Scan for the cell matching the given text and deliver its (X, Y) coordinate at center. 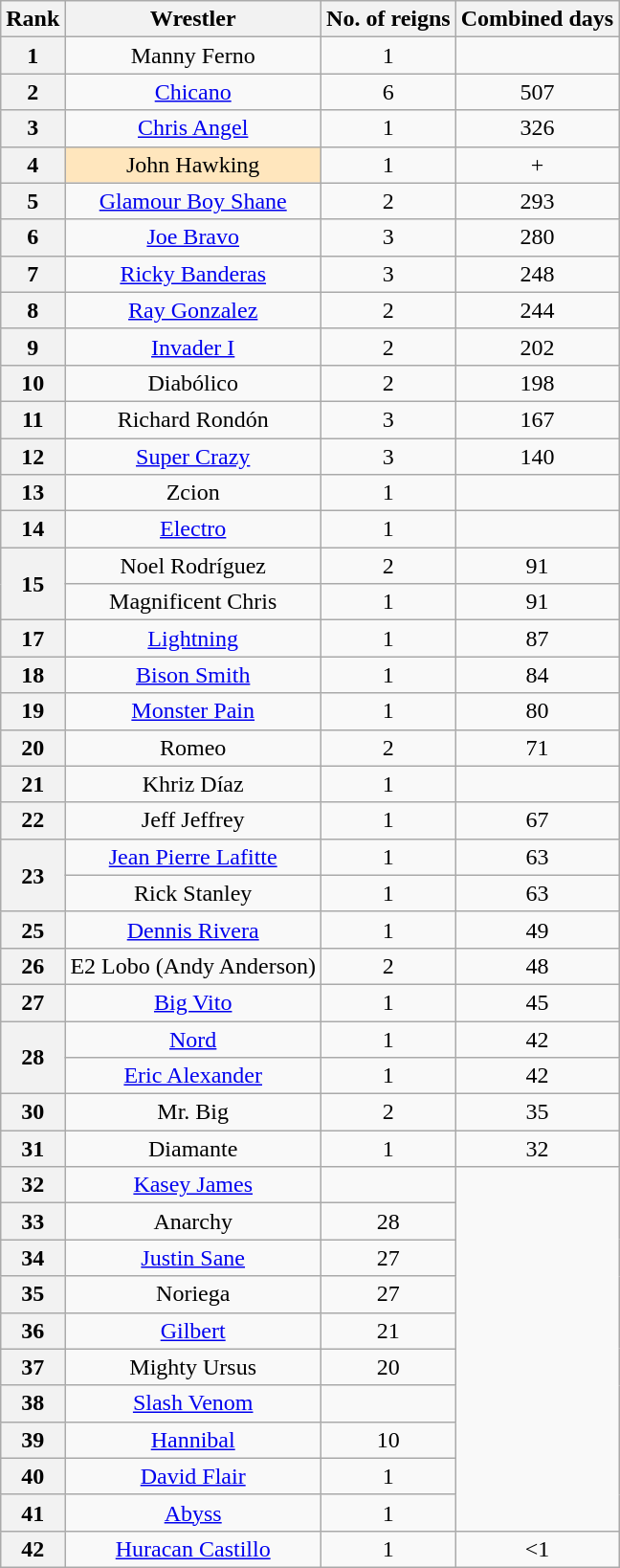
Richard Rondón (193, 419)
71 (537, 748)
12 (33, 457)
293 (537, 201)
David Flair (193, 1476)
25 (33, 930)
202 (537, 347)
Noriega (193, 1294)
4 (33, 165)
Kasey James (193, 1185)
Chris Angel (193, 128)
23 (33, 875)
31 (33, 1149)
39 (33, 1440)
8 (33, 310)
Zcion (193, 493)
49 (537, 930)
Invader I (193, 347)
13 (33, 493)
34 (33, 1258)
Nord (193, 1039)
Magnificent Chris (193, 602)
Romeo (193, 748)
Rick Stanley (193, 893)
17 (33, 638)
19 (33, 711)
Mighty Ursus (193, 1367)
9 (33, 347)
36 (33, 1331)
80 (537, 711)
Bison Smith (193, 675)
Abyss (193, 1512)
33 (33, 1221)
Jeff Jeffrey (193, 820)
41 (33, 1512)
Electro (193, 529)
326 (537, 128)
Monster Pain (193, 711)
Jean Pierre Lafitte (193, 857)
7 (33, 274)
67 (537, 820)
Wrestler (193, 19)
140 (537, 457)
Huracan Castillo (193, 1549)
84 (537, 675)
198 (537, 383)
Big Vito (193, 1002)
John Hawking (193, 165)
15 (33, 584)
38 (33, 1403)
280 (537, 237)
Eric Alexander (193, 1076)
Manny Ferno (193, 56)
+ (537, 165)
Chicano (193, 92)
Anarchy (193, 1221)
Dennis Rivera (193, 930)
Hannibal (193, 1440)
Ricky Banderas (193, 274)
30 (33, 1112)
<1 (537, 1549)
Justin Sane (193, 1258)
Joe Bravo (193, 237)
E2 Lobo (Andy Anderson) (193, 966)
Noel Rodríguez (193, 566)
87 (537, 638)
244 (537, 310)
Super Crazy (193, 457)
Ray Gonzalez (193, 310)
18 (33, 675)
Rank (33, 19)
37 (33, 1367)
Gilbert (193, 1331)
22 (33, 820)
Slash Venom (193, 1403)
507 (537, 92)
167 (537, 419)
Glamour Boy Shane (193, 201)
Combined days (537, 19)
5 (33, 201)
26 (33, 966)
Mr. Big (193, 1112)
248 (537, 274)
Khriz Díaz (193, 784)
45 (537, 1002)
No. of reigns (388, 19)
11 (33, 419)
Lightning (193, 638)
48 (537, 966)
14 (33, 529)
Diabólico (193, 383)
40 (33, 1476)
Diamante (193, 1149)
